Determine the [X, Y] coordinate at the center of the cell enclosing the given text.  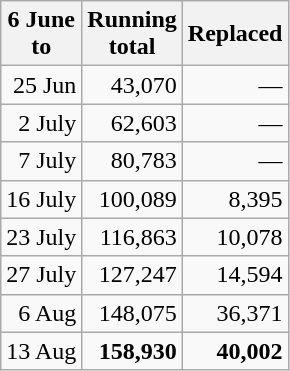
7 July [42, 161]
40,002 [235, 351]
14,594 [235, 275]
27 July [42, 275]
2 July [42, 123]
80,783 [132, 161]
8,395 [235, 199]
6 Aug [42, 313]
36,371 [235, 313]
25 Jun [42, 85]
10,078 [235, 237]
Runningtotal [132, 34]
148,075 [132, 313]
13 Aug [42, 351]
127,247 [132, 275]
43,070 [132, 85]
23 July [42, 237]
6 Juneto [42, 34]
16 July [42, 199]
62,603 [132, 123]
158,930 [132, 351]
100,089 [132, 199]
Replaced [235, 34]
116,863 [132, 237]
